Locate the cell with the specified text and output its (x, y) center coordinate. 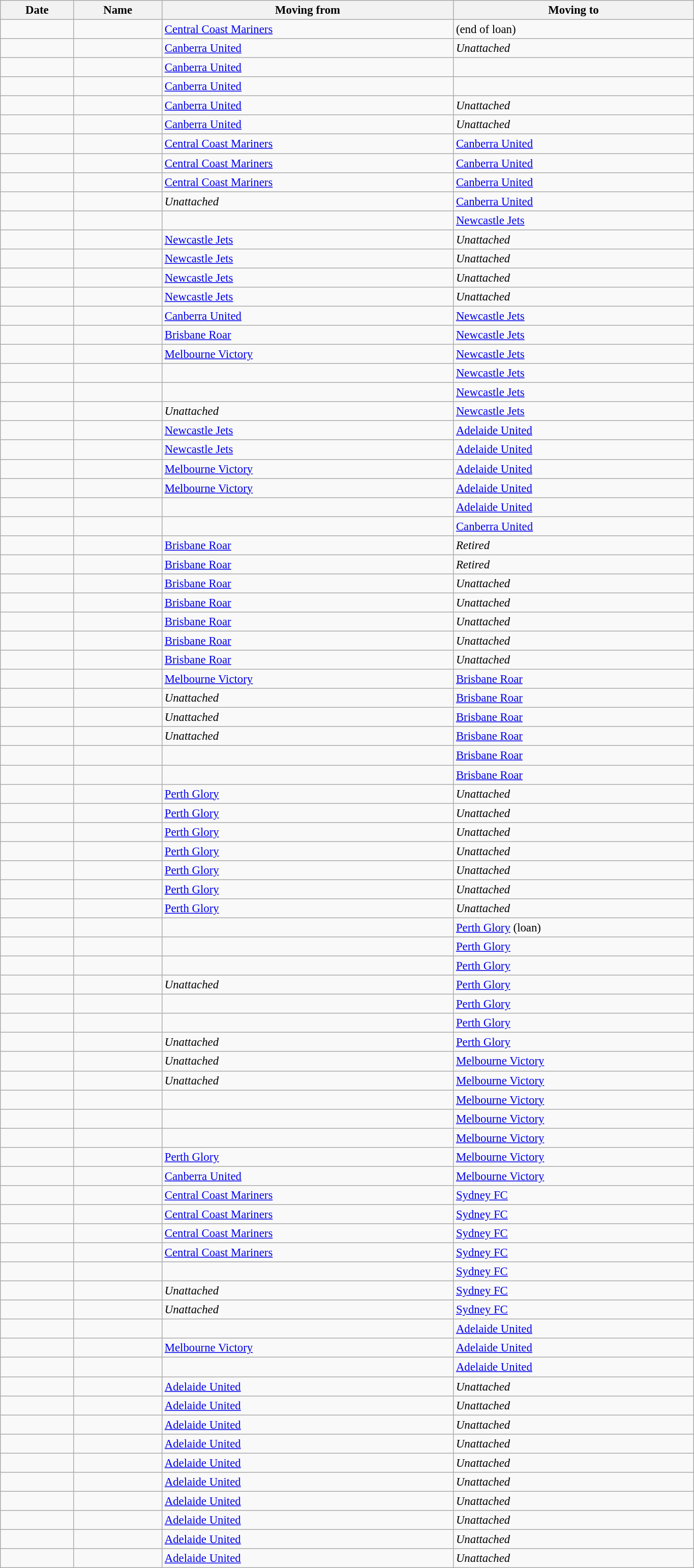
Perth Glory (loan) (574, 927)
Moving to (574, 10)
Date (37, 10)
Name (118, 10)
Moving from (307, 10)
(end of loan) (574, 29)
